Capture the cell that displays the provided text and extract its [x, y] central coordinate. 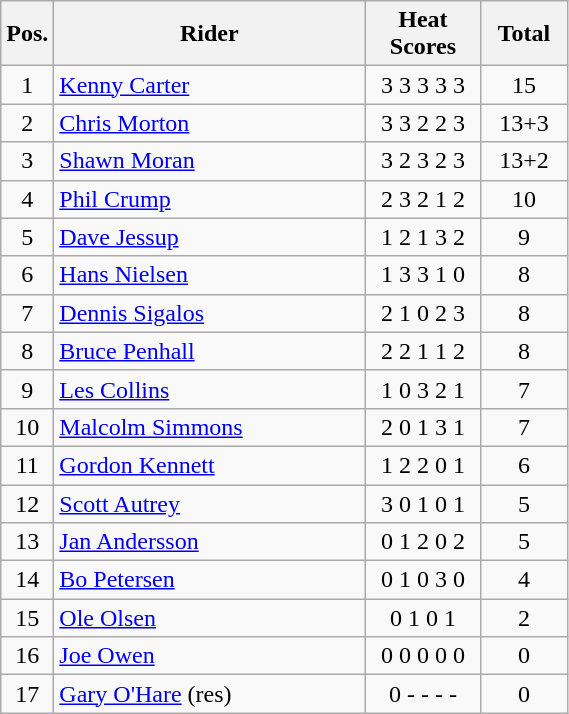
14 [28, 580]
Chris Morton [210, 123]
1 0 3 2 1 [423, 389]
Kenny Carter [210, 85]
3 0 1 0 1 [423, 503]
2 1 0 2 3 [423, 313]
3 3 3 3 3 [423, 85]
2 0 1 3 1 [423, 427]
2 2 1 1 2 [423, 351]
2 3 2 1 2 [423, 199]
Rider [210, 34]
Les Collins [210, 389]
Gary O'Hare (res) [210, 694]
1 2 1 3 2 [423, 237]
13+2 [524, 161]
Total [524, 34]
16 [28, 656]
Jan Andersson [210, 542]
Malcolm Simmons [210, 427]
Joe Owen [210, 656]
0 1 0 1 [423, 618]
Scott Autrey [210, 503]
3 2 3 2 3 [423, 161]
13+3 [524, 123]
Bruce Penhall [210, 351]
Bo Petersen [210, 580]
12 [28, 503]
Ole Olsen [210, 618]
Hans Nielsen [210, 275]
3 3 2 2 3 [423, 123]
13 [28, 542]
Dennis Sigalos [210, 313]
Heat Scores [423, 34]
1 2 2 0 1 [423, 465]
0 - - - - [423, 694]
11 [28, 465]
Phil Crump [210, 199]
Dave Jessup [210, 237]
Shawn Moran [210, 161]
1 3 3 1 0 [423, 275]
Pos. [28, 34]
17 [28, 694]
0 1 2 0 2 [423, 542]
0 0 0 0 0 [423, 656]
1 [28, 85]
3 [28, 161]
Gordon Kennett [210, 465]
0 1 0 3 0 [423, 580]
